Identify which cell holds the provided text, then report its (X, Y) central coordinate. 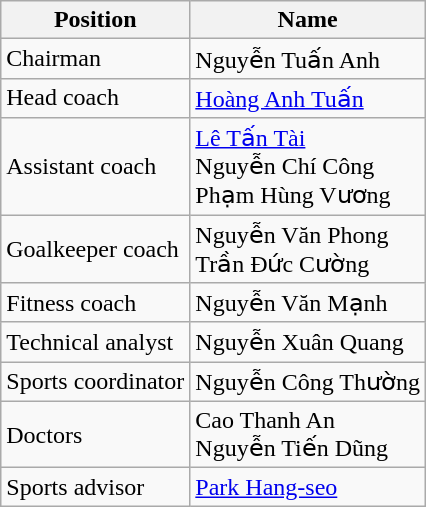
Sports coordinator (96, 382)
Nguyễn Văn Phong Trần Đức Cường (308, 248)
Chairman (96, 59)
Technical analyst (96, 342)
Doctors (96, 434)
Hoàng Anh Tuấn (308, 98)
Nguyễn Xuân Quang (308, 342)
Sports advisor (96, 487)
Cao Thanh An Nguyễn Tiến Dũng (308, 434)
Assistant coach (96, 166)
Nguyễn Văn Mạnh (308, 303)
Park Hang-seo (308, 487)
Goalkeeper coach (96, 248)
Head coach (96, 98)
Nguyễn Công Thường (308, 382)
Fitness coach (96, 303)
Lê Tấn Tài Nguyễn Chí Công Phạm Hùng Vương (308, 166)
Nguyễn Tuấn Anh (308, 59)
Name (308, 20)
Position (96, 20)
